Locate the cell with the specified text and output its (X, Y) center coordinate. 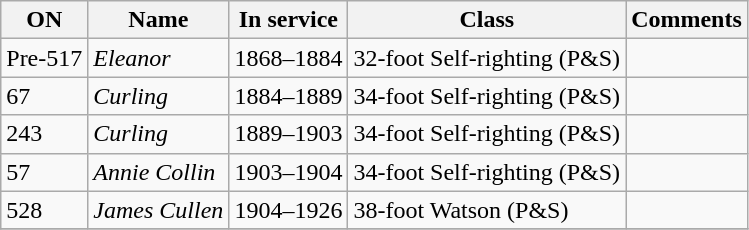
Annie Collin (158, 172)
1868–1884 (288, 58)
528 (44, 210)
Pre-517 (44, 58)
38-foot Watson (P&S) (487, 210)
In service (288, 20)
67 (44, 96)
James Cullen (158, 210)
1889–1903 (288, 134)
243 (44, 134)
32-foot Self-righting (P&S) (487, 58)
Class (487, 20)
57 (44, 172)
ON (44, 20)
Name (158, 20)
1903–1904 (288, 172)
Comments (687, 20)
1884–1889 (288, 96)
Eleanor (158, 58)
1904–1926 (288, 210)
